Find where the given text appears and provide that cell's center as (x, y) coordinate. 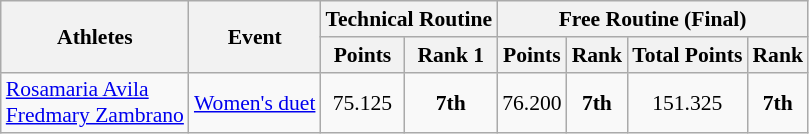
Event (255, 36)
Rosamaria AvilaFredmary Zambrano (95, 102)
76.200 (532, 102)
Rank 1 (450, 55)
Total Points (687, 55)
Women's duet (255, 102)
75.125 (362, 102)
151.325 (687, 102)
Technical Routine (408, 19)
Athletes (95, 36)
Free Routine (Final) (652, 19)
